From the cell containing the given text, extract its center point as (X, Y) coordinate. 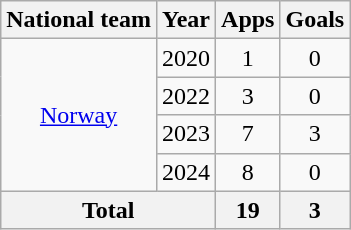
2020 (186, 58)
2023 (186, 134)
Apps (248, 20)
Goals (315, 20)
Norway (79, 115)
Total (108, 210)
2022 (186, 96)
19 (248, 210)
2024 (186, 172)
8 (248, 172)
7 (248, 134)
1 (248, 58)
National team (79, 20)
Year (186, 20)
